Find where the given text appears and provide that cell's center as (x, y) coordinate. 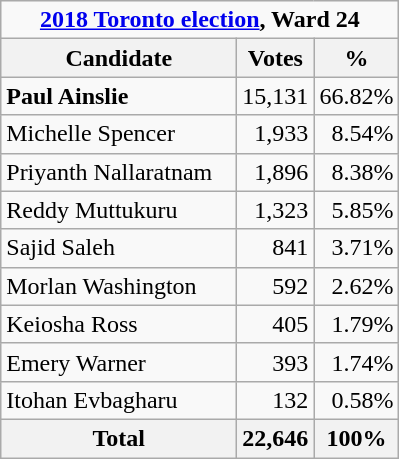
Reddy Muttukuru (119, 210)
Michelle Spencer (119, 134)
Morlan Washington (119, 286)
8.54% (356, 134)
132 (276, 400)
2.62% (356, 286)
% (356, 58)
22,646 (276, 438)
15,131 (276, 96)
Emery Warner (119, 362)
1,323 (276, 210)
8.38% (356, 172)
841 (276, 248)
Priyanth Nallaratnam (119, 172)
405 (276, 324)
Sajid Saleh (119, 248)
0.58% (356, 400)
1.74% (356, 362)
1,896 (276, 172)
592 (276, 286)
Itohan Evbagharu (119, 400)
Candidate (119, 58)
393 (276, 362)
Total (119, 438)
5.85% (356, 210)
3.71% (356, 248)
66.82% (356, 96)
Keiosha Ross (119, 324)
2018 Toronto election, Ward 24 (200, 20)
Paul Ainslie (119, 96)
100% (356, 438)
1,933 (276, 134)
Votes (276, 58)
1.79% (356, 324)
